Return the (X, Y) coordinate for the center point of the cell that contains the specified text.  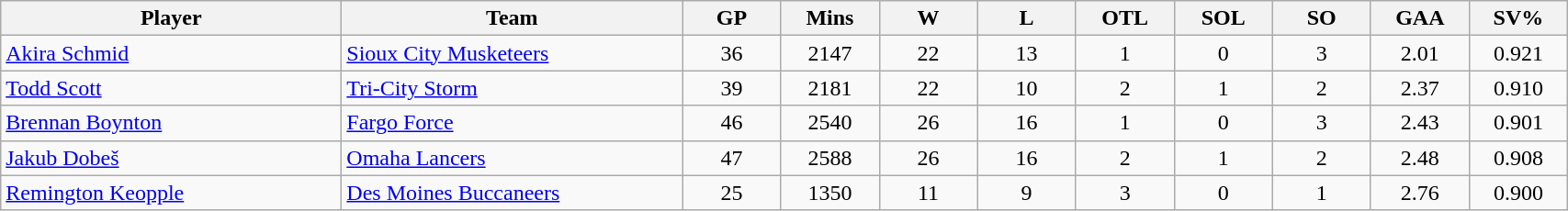
2.43 (1420, 123)
OTL (1124, 18)
2147 (830, 53)
0.901 (1517, 123)
Player (171, 18)
Omaha Lancers (513, 158)
Remington Keopple (171, 193)
2181 (830, 88)
2.01 (1420, 53)
39 (731, 88)
10 (1027, 88)
11 (928, 193)
L (1027, 18)
0.910 (1517, 88)
0.908 (1517, 158)
2.76 (1420, 193)
SV% (1517, 18)
Akira Schmid (171, 53)
Brennan Boynton (171, 123)
W (928, 18)
2.48 (1420, 158)
9 (1027, 193)
1350 (830, 193)
13 (1027, 53)
46 (731, 123)
0.900 (1517, 193)
36 (731, 53)
2.37 (1420, 88)
47 (731, 158)
Mins (830, 18)
0.921 (1517, 53)
Tri-City Storm (513, 88)
Des Moines Buccaneers (513, 193)
25 (731, 193)
2540 (830, 123)
GAA (1420, 18)
SO (1321, 18)
2588 (830, 158)
Team (513, 18)
Fargo Force (513, 123)
SOL (1224, 18)
Jakub Dobeš (171, 158)
Sioux City Musketeers (513, 53)
Todd Scott (171, 88)
GP (731, 18)
